Scan for the cell matching the given text and deliver its [X, Y] coordinate at center. 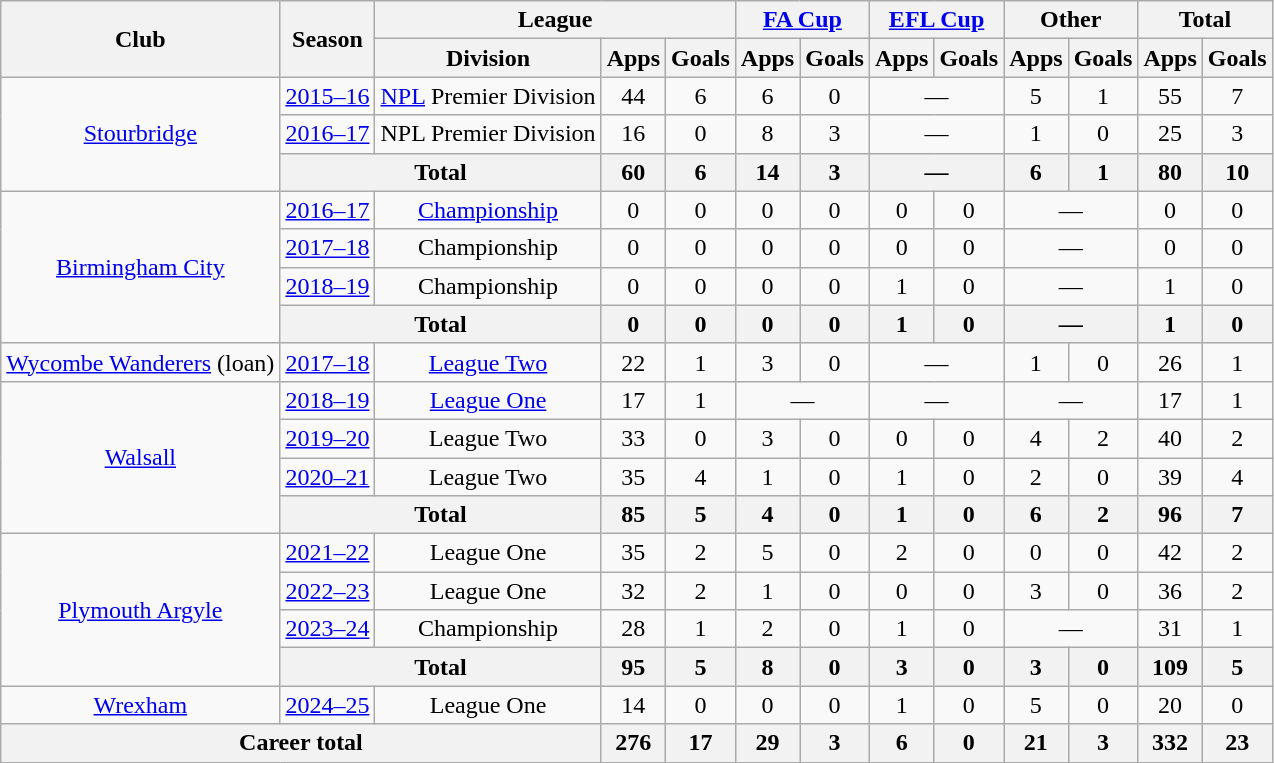
2020–21 [328, 477]
28 [633, 629]
96 [1170, 515]
40 [1170, 438]
33 [633, 438]
32 [633, 591]
31 [1170, 629]
20 [1170, 705]
36 [1170, 591]
2021–22 [328, 553]
42 [1170, 553]
FA Cup [802, 20]
23 [1237, 743]
Birmingham City [140, 267]
League [555, 20]
80 [1170, 172]
Stourbridge [140, 134]
85 [633, 515]
Club [140, 39]
16 [633, 134]
44 [633, 96]
2022–23 [328, 591]
Plymouth Argyle [140, 610]
Walsall [140, 457]
60 [633, 172]
22 [633, 362]
2019–20 [328, 438]
Division [488, 58]
Wrexham [140, 705]
EFL Cup [936, 20]
26 [1170, 362]
21 [1036, 743]
55 [1170, 96]
109 [1170, 667]
95 [633, 667]
29 [767, 743]
Season [328, 39]
2015–16 [328, 96]
10 [1237, 172]
276 [633, 743]
Wycombe Wanderers (loan) [140, 362]
Career total [301, 743]
25 [1170, 134]
2023–24 [328, 629]
332 [1170, 743]
Other [1071, 20]
39 [1170, 477]
2024–25 [328, 705]
